Pinpoint the cell where the given text exists, returning its (x, y) midpoint coordinate. 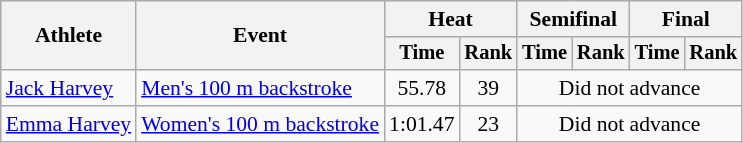
1:01.47 (422, 124)
Final (686, 19)
Emma Harvey (68, 124)
39 (489, 88)
Heat (450, 19)
Jack Harvey (68, 88)
55.78 (422, 88)
Women's 100 m backstroke (260, 124)
Athlete (68, 36)
Event (260, 36)
Semifinal (573, 19)
Men's 100 m backstroke (260, 88)
23 (489, 124)
